Pinpoint the cell where the given text exists, returning its [x, y] midpoint coordinate. 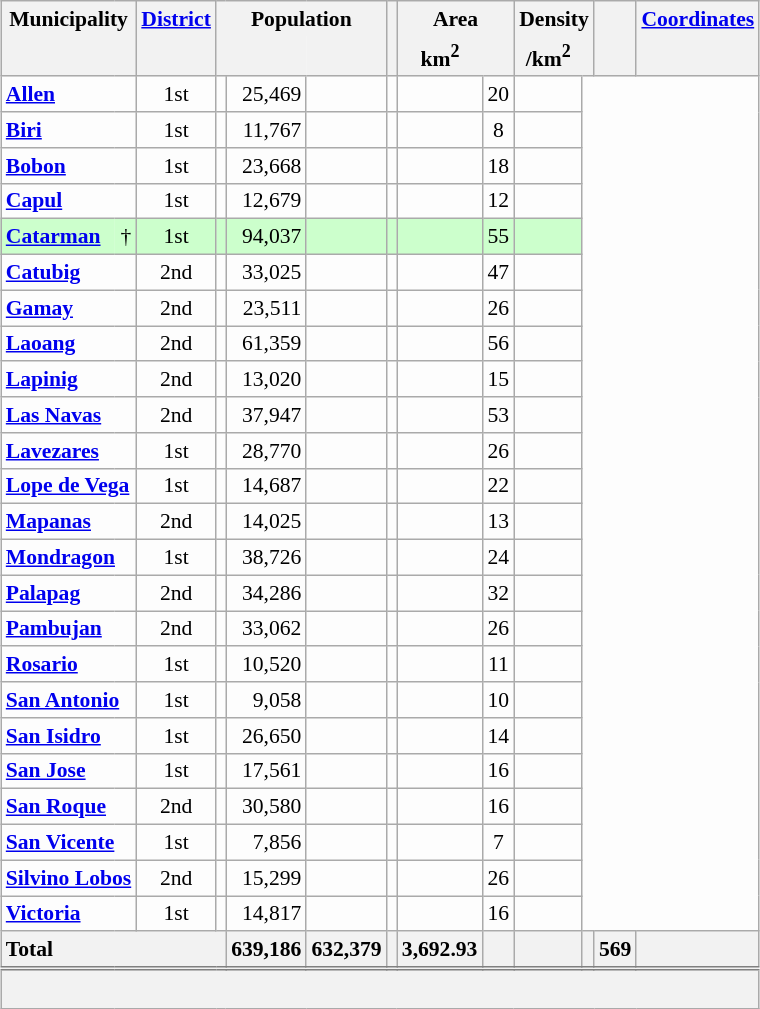
Total [114, 950]
33,062 [266, 629]
San Vicente [69, 842]
Density [554, 18]
12 [498, 201]
28,770 [266, 450]
Catubig [69, 272]
10 [498, 700]
23,668 [266, 165]
61,359 [266, 344]
Lope de Vega [69, 486]
District [176, 18]
Bobon [69, 165]
26,650 [266, 735]
569 [616, 950]
8 [498, 130]
Palapag [69, 593]
Lavezares [69, 450]
10,520 [266, 664]
18 [498, 165]
23,511 [266, 308]
7 [498, 842]
Biri [69, 130]
30,580 [266, 807]
San Antonio [69, 700]
14,025 [266, 522]
Municipality [69, 18]
639,186 [266, 950]
14,687 [266, 486]
56 [498, 344]
Catarman [58, 237]
38,726 [266, 557]
San Roque [69, 807]
Pambujan [69, 629]
3,692.93 [440, 950]
km2 [440, 56]
13 [498, 522]
15 [498, 379]
Gamay [69, 308]
† [125, 237]
33,025 [266, 272]
34,286 [266, 593]
32 [498, 593]
94,037 [266, 237]
14 [498, 735]
11 [498, 664]
7,856 [266, 842]
25,469 [266, 94]
632,379 [346, 950]
53 [498, 415]
Capul [69, 201]
17,561 [266, 771]
9,058 [266, 700]
Victoria [69, 914]
Population [302, 18]
Las Navas [69, 415]
55 [498, 237]
San Isidro [69, 735]
20 [498, 94]
47 [498, 272]
22 [498, 486]
37,947 [266, 415]
24 [498, 557]
Coordinates [698, 18]
Mondragon [69, 557]
Laoang [69, 344]
11,767 [266, 130]
Silvino Lobos [69, 878]
Rosario [69, 664]
Area [456, 18]
15,299 [266, 878]
Lapinig [69, 379]
San Jose [69, 771]
14,817 [266, 914]
Mapanas [69, 522]
12,679 [266, 201]
13,020 [266, 379]
/km2 [548, 56]
Allen [69, 94]
